Extract the (x, y) coordinate from the center of the cell holding the provided text.  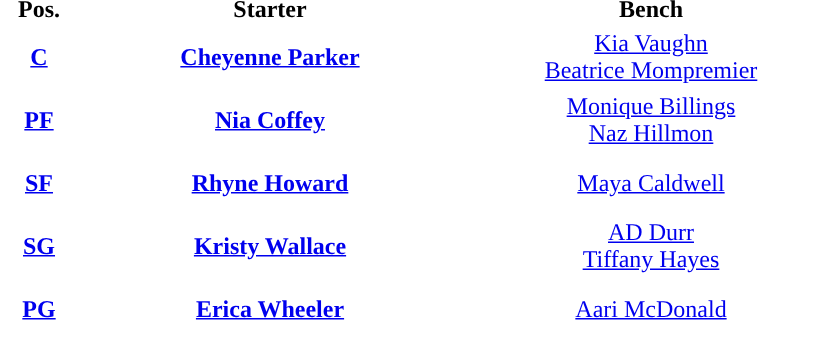
Monique BillingsNaz Hillmon (651, 120)
Cheyenne Parker (270, 57)
Maya Caldwell (651, 183)
C (39, 57)
SG (39, 246)
SF (39, 183)
Aari McDonald (651, 309)
AD DurrTiffany Hayes (651, 246)
Kristy Wallace (270, 246)
PF (39, 120)
Nia Coffey (270, 120)
PG (39, 309)
Erica Wheeler (270, 309)
Rhyne Howard (270, 183)
Kia VaughnBeatrice Mompremier (651, 57)
